For the text-containing cell, return its midpoint in (X, Y) coordinate format. 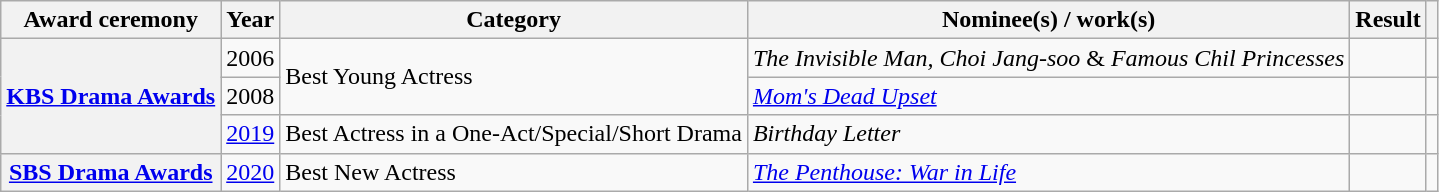
The Invisible Man, Choi Jang-soo & Famous Chil Princesses (1048, 58)
Category (514, 20)
Mom's Dead Upset (1048, 96)
Best Actress in a One-Act/Special/Short Drama (514, 134)
2019 (250, 134)
Result (1388, 20)
Birthday Letter (1048, 134)
Best Young Actress (514, 77)
Nominee(s) / work(s) (1048, 20)
Award ceremony (111, 20)
Year (250, 20)
The Penthouse: War in Life (1048, 172)
KBS Drama Awards (111, 96)
2008 (250, 96)
Best New Actress (514, 172)
2020 (250, 172)
SBS Drama Awards (111, 172)
2006 (250, 58)
